Determine the (x, y) coordinate at the center of the cell enclosing the given text.  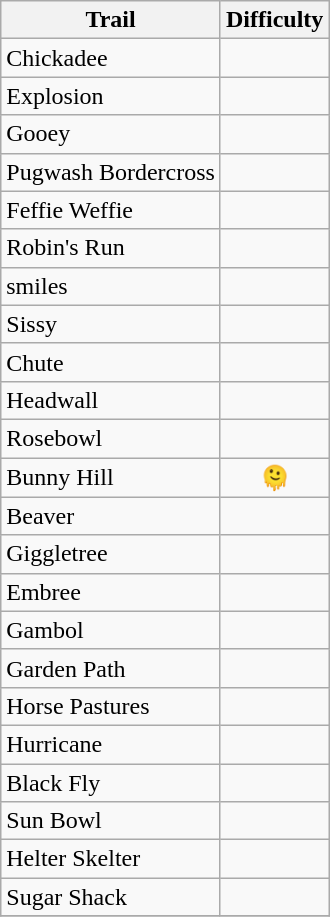
Feffie Weffie (111, 210)
Hurricane (111, 744)
Robin's Run (111, 248)
Pugwash Bordercross (111, 172)
Sugar Shack (111, 897)
Beaver (111, 516)
Difficulty (274, 20)
smiles (111, 286)
Chute (111, 362)
Gambol (111, 630)
Bunny Hill (111, 478)
Chickadee (111, 58)
Trail (111, 20)
Giggletree (111, 554)
Explosion (111, 96)
Rosebowl (111, 438)
Garden Path (111, 668)
Headwall (111, 400)
Helter Skelter (111, 859)
Embree (111, 592)
Black Fly (111, 783)
Sissy (111, 324)
Sun Bowl (111, 821)
Horse Pastures (111, 706)
Gooey (111, 134)
🫠 (274, 478)
